Provide the [x, y] coordinate of the cell's center where the given text is located.  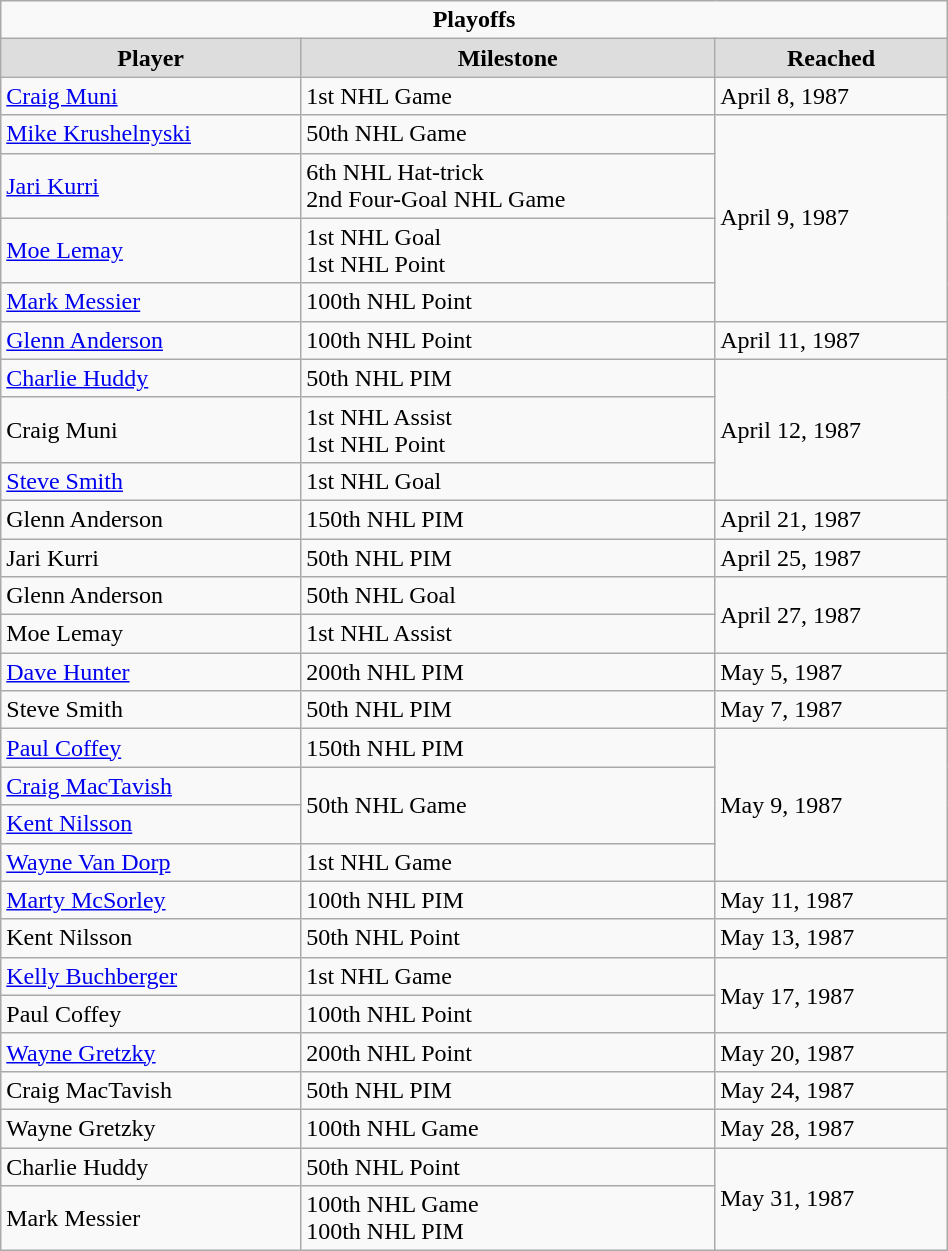
1st NHL Assist [508, 634]
May 24, 1987 [831, 1090]
6th NHL Hat-trick2nd Four-Goal NHL Game [508, 186]
May 7, 1987 [831, 710]
May 13, 1987 [831, 938]
Player [151, 58]
May 31, 1987 [831, 1200]
Kelly Buchberger [151, 976]
Marty McSorley [151, 900]
200th NHL Point [508, 1052]
200th NHL PIM [508, 672]
April 27, 1987 [831, 615]
April 8, 1987 [831, 96]
April 21, 1987 [831, 519]
Milestone [508, 58]
May 11, 1987 [831, 900]
April 25, 1987 [831, 557]
100th NHL Game [508, 1128]
May 5, 1987 [831, 672]
May 17, 1987 [831, 995]
100th NHL Game100th NHL PIM [508, 1218]
May 28, 1987 [831, 1128]
April 9, 1987 [831, 218]
April 11, 1987 [831, 340]
1st NHL Assist1st NHL Point [508, 430]
Mike Krushelnyski [151, 134]
50th NHL Goal [508, 596]
100th NHL PIM [508, 900]
April 12, 1987 [831, 430]
Dave Hunter [151, 672]
1st NHL Goal1st NHL Point [508, 250]
1st NHL Goal [508, 481]
Reached [831, 58]
May 9, 1987 [831, 805]
Wayne Van Dorp [151, 862]
May 20, 1987 [831, 1052]
Playoffs [474, 20]
